Output the [X, Y] coordinate of the center of the cell containing the given text.  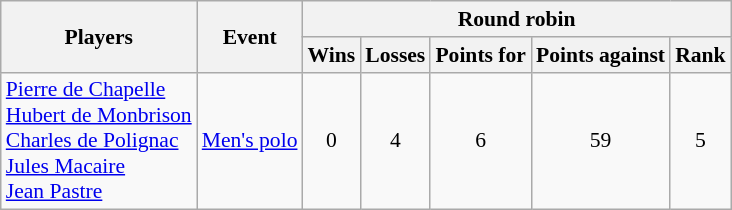
Points against [600, 55]
Losses [395, 55]
0 [332, 141]
59 [600, 141]
Wins [332, 55]
Round robin [517, 19]
Men's polo [250, 141]
Points for [480, 55]
Event [250, 36]
6 [480, 141]
5 [700, 141]
Players [99, 36]
4 [395, 141]
Pierre de Chapelle Hubert de Monbrison Charles de Polignac Jules Macaire Jean Pastre [99, 141]
Rank [700, 55]
